Locate the cell with the specified text and output its (x, y) center coordinate. 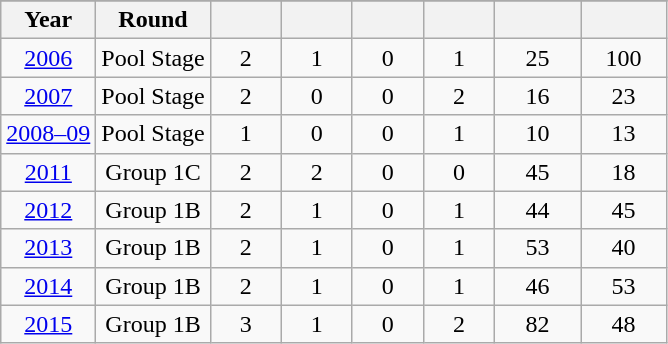
2008–09 (48, 134)
2011 (48, 172)
13 (624, 134)
2015 (48, 324)
Year (48, 20)
82 (537, 324)
10 (537, 134)
44 (537, 210)
16 (537, 96)
Group 1C (153, 172)
2012 (48, 210)
48 (624, 324)
46 (537, 286)
2013 (48, 248)
2007 (48, 96)
25 (537, 58)
100 (624, 58)
18 (624, 172)
23 (624, 96)
40 (624, 248)
2014 (48, 286)
Round (153, 20)
3 (246, 324)
2006 (48, 58)
